Find where the given text appears and provide that cell's center as [x, y] coordinate. 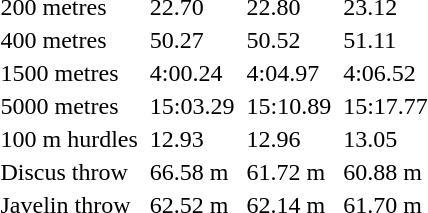
15:03.29 [192, 106]
66.58 m [192, 172]
50.52 [289, 40]
12.96 [289, 139]
15:10.89 [289, 106]
4:00.24 [192, 73]
50.27 [192, 40]
61.72 m [289, 172]
4:04.97 [289, 73]
12.93 [192, 139]
